Identify which cell holds the provided text, then report its (x, y) central coordinate. 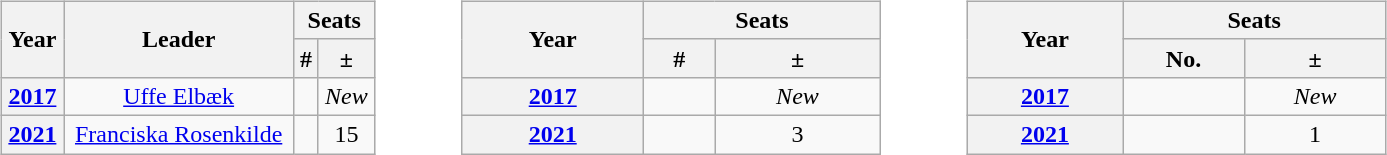
No. (1183, 58)
3 (798, 134)
1 (1314, 134)
Leader (179, 39)
Uffe Elbæk (179, 96)
15 (346, 134)
Franciska Rosenkilde (179, 134)
